Provide the (x, y) coordinate of the cell's center where the given text is located.  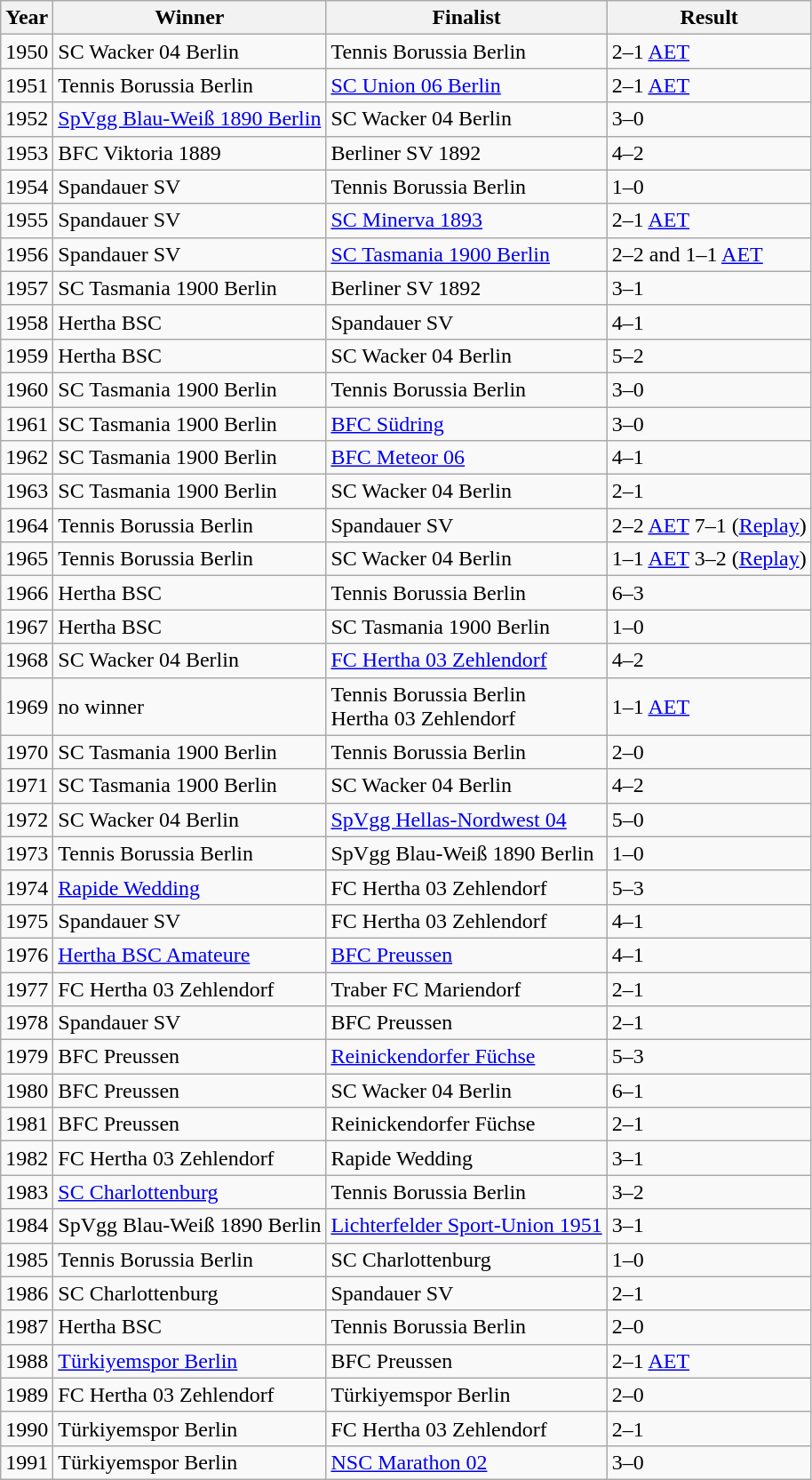
1965 (27, 559)
1989 (27, 1395)
1962 (27, 458)
2–2 AET 7–1 (Replay) (709, 525)
3–2 (709, 1192)
1973 (27, 853)
Tennis Borussia BerlinHertha 03 Zehlendorf (466, 706)
1976 (27, 955)
1984 (27, 1226)
1985 (27, 1260)
1977 (27, 989)
1954 (27, 187)
1978 (27, 1023)
1982 (27, 1158)
1988 (27, 1361)
1–1 AET 3–2 (Replay) (709, 559)
BFC Viktoria 1889 (190, 153)
NSC Marathon 02 (466, 1462)
1972 (27, 820)
1966 (27, 593)
Hertha BSC Amateure (190, 955)
1980 (27, 1091)
1971 (27, 786)
no winner (190, 706)
1953 (27, 153)
SC Minerva 1893 (466, 220)
BFC Meteor 06 (466, 458)
1983 (27, 1192)
Winner (190, 18)
1986 (27, 1293)
Result (709, 18)
5–0 (709, 820)
Year (27, 18)
BFC Südring (466, 424)
Traber FC Mariendorf (466, 989)
1957 (27, 288)
SC Union 06 Berlin (466, 85)
2–2 and 1–1 AET (709, 254)
1968 (27, 660)
1979 (27, 1057)
6–3 (709, 593)
1987 (27, 1327)
1969 (27, 706)
1959 (27, 356)
1974 (27, 887)
1961 (27, 424)
Lichterfelder Sport-Union 1951 (466, 1226)
1981 (27, 1124)
1–1 AET (709, 706)
5–2 (709, 356)
SpVgg Hellas-Nordwest 04 (466, 820)
1951 (27, 85)
1970 (27, 752)
1960 (27, 389)
1955 (27, 220)
1952 (27, 119)
1963 (27, 492)
6–1 (709, 1091)
1990 (27, 1428)
1950 (27, 52)
1958 (27, 322)
1967 (27, 627)
1964 (27, 525)
1975 (27, 921)
1956 (27, 254)
Finalist (466, 18)
1991 (27, 1462)
